Output the [x, y] coordinate of the center of the cell containing the given text.  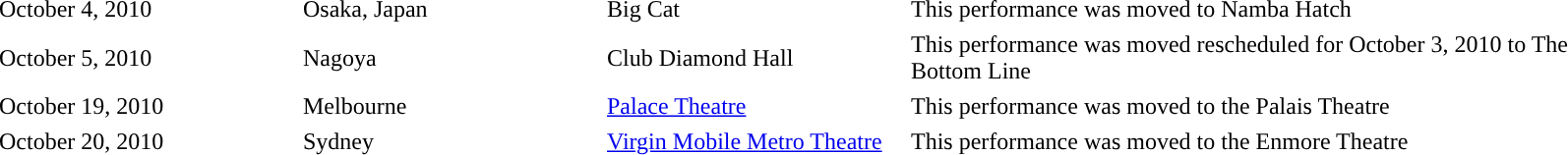
Nagoya [451, 58]
Palace Theatre [754, 106]
Melbourne [451, 106]
Club Diamond Hall [754, 58]
